Locate the cell with the specified text and output its [X, Y] center coordinate. 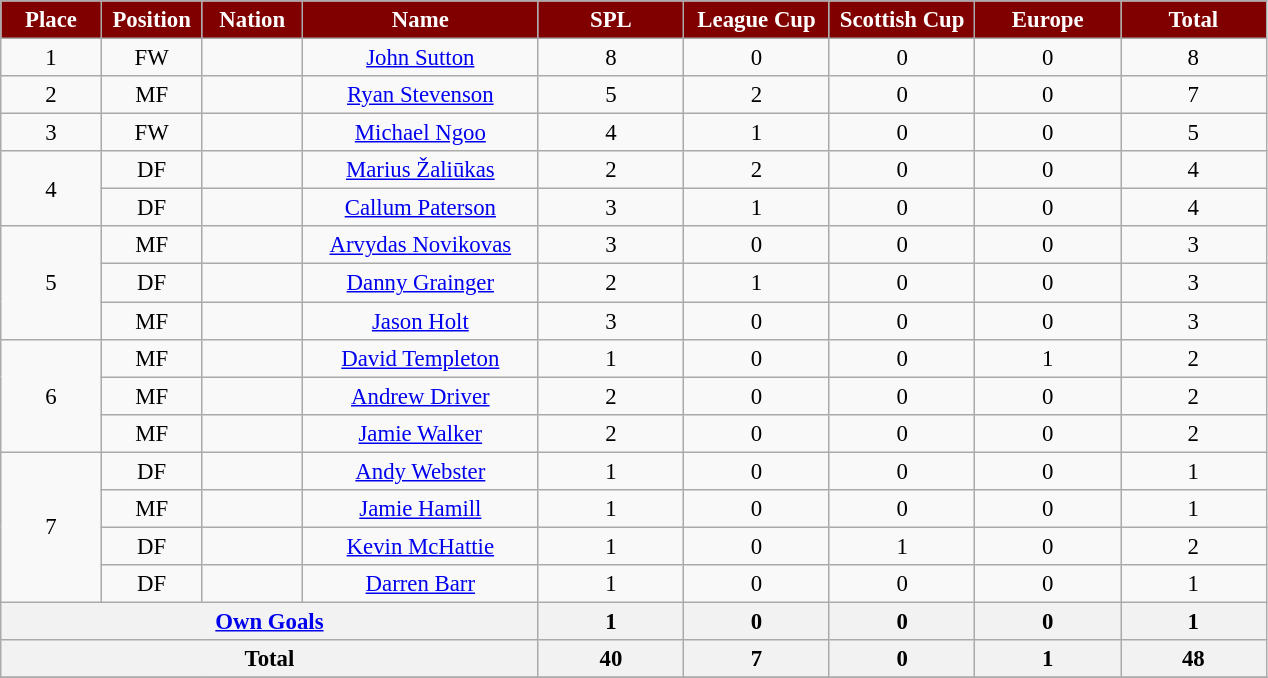
Nation [252, 20]
48 [1193, 659]
Arvydas Novikovas [421, 245]
John Sutton [421, 58]
Scottish Cup [902, 20]
Jamie Hamill [421, 509]
League Cup [757, 20]
Ryan Stevenson [421, 95]
David Templeton [421, 358]
Michael Ngoo [421, 133]
Name [421, 20]
Jason Holt [421, 321]
6 [52, 396]
Place [52, 20]
40 [611, 659]
Europe [1048, 20]
Kevin McHattie [421, 546]
Danny Grainger [421, 283]
Position [152, 20]
Darren Barr [421, 584]
Marius Žaliūkas [421, 170]
Andy Webster [421, 471]
Jamie Walker [421, 433]
Callum Paterson [421, 208]
Andrew Driver [421, 396]
SPL [611, 20]
Own Goals [270, 621]
